Determine the (X, Y) coordinate at the center of the cell enclosing the given text.  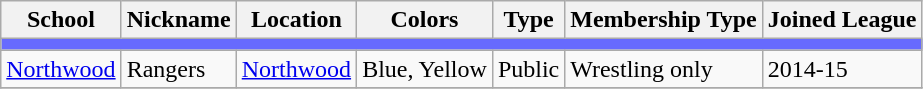
School (61, 20)
Joined League (842, 20)
2014-15 (842, 69)
Blue, Yellow (425, 69)
Colors (425, 20)
Membership Type (664, 20)
Public (528, 69)
Rangers (178, 69)
Nickname (178, 20)
Wrestling only (664, 69)
Location (296, 20)
Type (528, 20)
